Pinpoint the cell where the given text exists, returning its [x, y] midpoint coordinate. 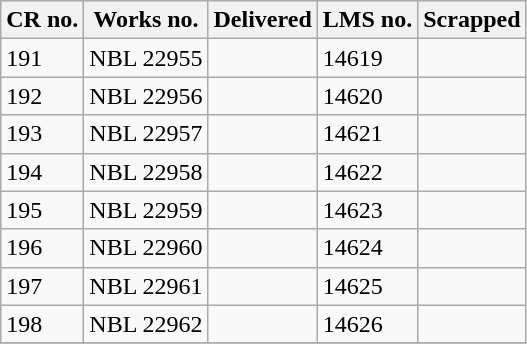
NBL 22957 [146, 134]
Works no. [146, 20]
NBL 22958 [146, 172]
14619 [367, 58]
NBL 22955 [146, 58]
14624 [367, 248]
NBL 22959 [146, 210]
194 [42, 172]
NBL 22962 [146, 324]
CR no. [42, 20]
LMS no. [367, 20]
14620 [367, 96]
193 [42, 134]
NBL 22956 [146, 96]
191 [42, 58]
NBL 22961 [146, 286]
NBL 22960 [146, 248]
14622 [367, 172]
195 [42, 210]
14625 [367, 286]
Delivered [262, 20]
14621 [367, 134]
192 [42, 96]
196 [42, 248]
Scrapped [472, 20]
197 [42, 286]
198 [42, 324]
14623 [367, 210]
14626 [367, 324]
